Locate the cell with the specified text and output its (X, Y) center coordinate. 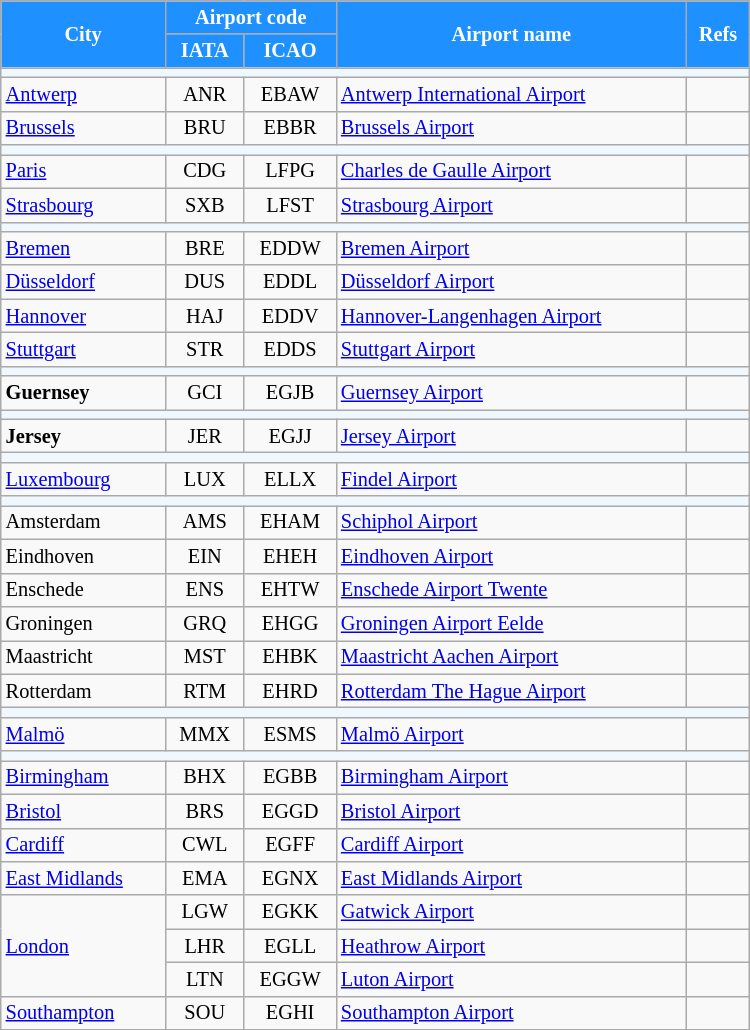
LUX (204, 479)
EMA (204, 878)
Antwerp International Airport (512, 94)
EHTW (290, 590)
Maastricht Aachen Airport (512, 657)
Eindhoven (84, 556)
EGGW (290, 979)
London (84, 946)
EBAW (290, 94)
Findel Airport (512, 479)
Paris (84, 171)
Charles de Gaulle Airport (512, 171)
Rotterdam The Hague Airport (512, 691)
EGHI (290, 1013)
Southampton Airport (512, 1013)
Groningen Airport Eelde (512, 623)
Düsseldorf (84, 282)
Brussels Airport (512, 128)
HAJ (204, 316)
Bremen Airport (512, 248)
BRU (204, 128)
EGLL (290, 946)
Cardiff (84, 845)
Amsterdam (84, 522)
RTM (204, 691)
Strasbourg Airport (512, 205)
EIN (204, 556)
Strasbourg (84, 205)
SOU (204, 1013)
LFPG (290, 171)
Maastricht (84, 657)
EHGG (290, 623)
GRQ (204, 623)
Birmingham Airport (512, 777)
EBBR (290, 128)
Enschede (84, 590)
East Midlands Airport (512, 878)
JER (204, 436)
EHEH (290, 556)
LTN (204, 979)
Jersey (84, 436)
Birmingham (84, 777)
BRS (204, 811)
Stuttgart (84, 349)
EGNX (290, 878)
EGGD (290, 811)
Eindhoven Airport (512, 556)
Gatwick Airport (512, 912)
Enschede Airport Twente (512, 590)
Malmö (84, 734)
Luton Airport (512, 979)
Airport code (250, 17)
BRE (204, 248)
Düsseldorf Airport (512, 282)
ESMS (290, 734)
MST (204, 657)
MMX (204, 734)
Bristol Airport (512, 811)
Groningen (84, 623)
Jersey Airport (512, 436)
Refs (718, 34)
Rotterdam (84, 691)
EHRD (290, 691)
Guernsey Airport (512, 393)
City (84, 34)
EGJJ (290, 436)
IATA (204, 51)
LHR (204, 946)
CDG (204, 171)
Hannover (84, 316)
Southampton (84, 1013)
Antwerp (84, 94)
Luxembourg (84, 479)
ICAO (290, 51)
EHAM (290, 522)
Stuttgart Airport (512, 349)
Brussels (84, 128)
AMS (204, 522)
Heathrow Airport (512, 946)
Schiphol Airport (512, 522)
EDDS (290, 349)
ANR (204, 94)
Bremen (84, 248)
Bristol (84, 811)
ELLX (290, 479)
EDDV (290, 316)
Cardiff Airport (512, 845)
LGW (204, 912)
ENS (204, 590)
Malmö Airport (512, 734)
EDDW (290, 248)
EGJB (290, 393)
East Midlands (84, 878)
Airport name (512, 34)
EGKK (290, 912)
EDDL (290, 282)
BHX (204, 777)
DUS (204, 282)
EGFF (290, 845)
EHBK (290, 657)
LFST (290, 205)
Hannover-Langenhagen Airport (512, 316)
STR (204, 349)
CWL (204, 845)
GCI (204, 393)
Guernsey (84, 393)
EGBB (290, 777)
SXB (204, 205)
